Output the (x, y) coordinate of the center of the cell containing the given text.  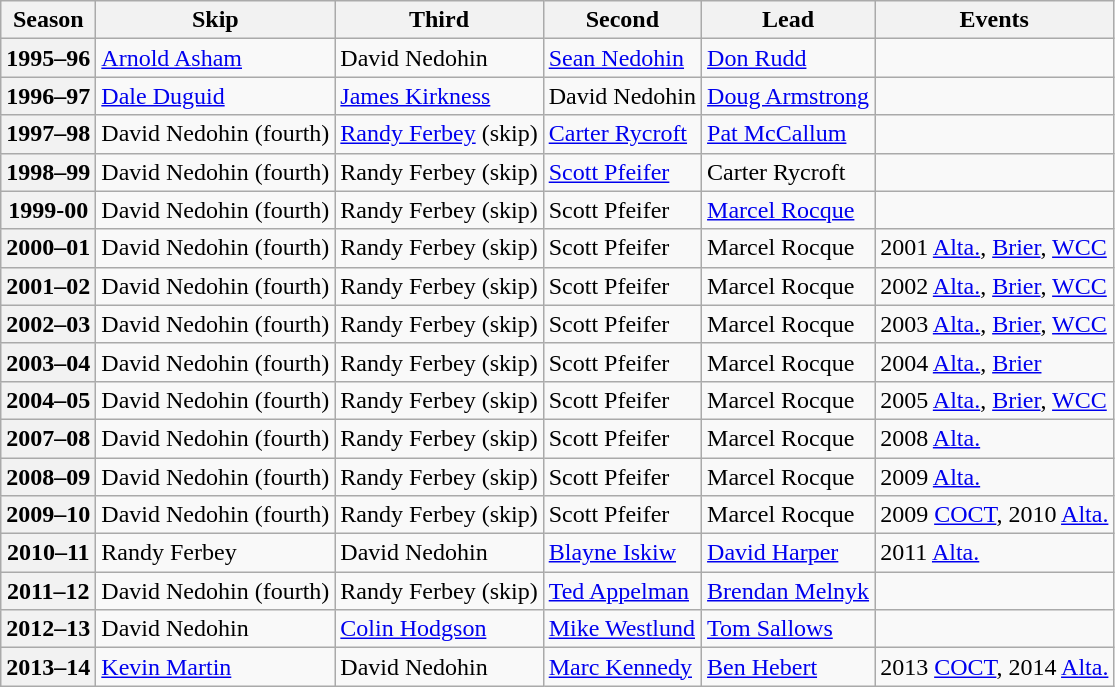
2008 Alta. (994, 438)
2003 Alta., Brier, WCC (994, 324)
Ted Appelman (622, 591)
Marc Kennedy (622, 667)
Brendan Melnyk (788, 591)
1999-00 (48, 210)
1997–98 (48, 134)
Blayne Iskiw (622, 553)
Sean Nedohin (622, 58)
2009 Alta. (994, 477)
2002 Alta., Brier, WCC (994, 286)
Skip (216, 20)
2013 COCT, 2014 Alta. (994, 667)
2002–03 (48, 324)
2009–10 (48, 515)
2012–13 (48, 629)
Second (622, 20)
1998–99 (48, 172)
1995–96 (48, 58)
2004 Alta., Brier (994, 362)
1996–97 (48, 96)
James Kirkness (439, 96)
Pat McCallum (788, 134)
Lead (788, 20)
Arnold Asham (216, 58)
2009 COCT, 2010 Alta. (994, 515)
Colin Hodgson (439, 629)
Mike Westlund (622, 629)
2003–04 (48, 362)
Season (48, 20)
Events (994, 20)
Kevin Martin (216, 667)
2005 Alta., Brier, WCC (994, 400)
Don Rudd (788, 58)
Dale Duguid (216, 96)
2008–09 (48, 477)
Randy Ferbey (216, 553)
Tom Sallows (788, 629)
2001–02 (48, 286)
2004–05 (48, 400)
Ben Hebert (788, 667)
2001 Alta., Brier, WCC (994, 248)
2000–01 (48, 248)
2011 Alta. (994, 553)
Doug Armstrong (788, 96)
2007–08 (48, 438)
2010–11 (48, 553)
David Harper (788, 553)
2011–12 (48, 591)
2013–14 (48, 667)
Third (439, 20)
